Capture the cell that displays the provided text and extract its (x, y) central coordinate. 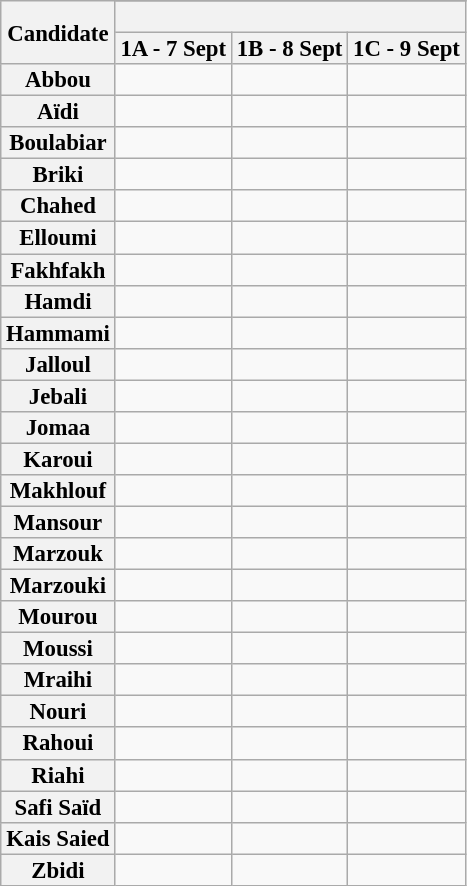
1C - 9 Sept (407, 49)
Safi Saïd (58, 807)
Karoui (58, 459)
Elloumi (58, 238)
Mourou (58, 617)
Mraihi (58, 680)
Candidate (58, 32)
Fakhfakh (58, 270)
Hamdi (58, 301)
Jebali (58, 396)
Nouri (58, 712)
Zbidi (58, 870)
Mansour (58, 522)
Marzouk (58, 554)
Jalloul (58, 364)
Makhlouf (58, 491)
Abbou (58, 80)
Jomaa (58, 428)
Rahoui (58, 744)
Boulabiar (58, 143)
Chahed (58, 206)
1B - 8 Sept (289, 49)
Riahi (58, 775)
Aïdi (58, 112)
1A - 7 Sept (173, 49)
Kais Saied (58, 838)
Marzouki (58, 586)
Moussi (58, 649)
Briki (58, 175)
Hammami (58, 333)
